Provide the (X, Y) coordinate of the cell's center where the given text is located.  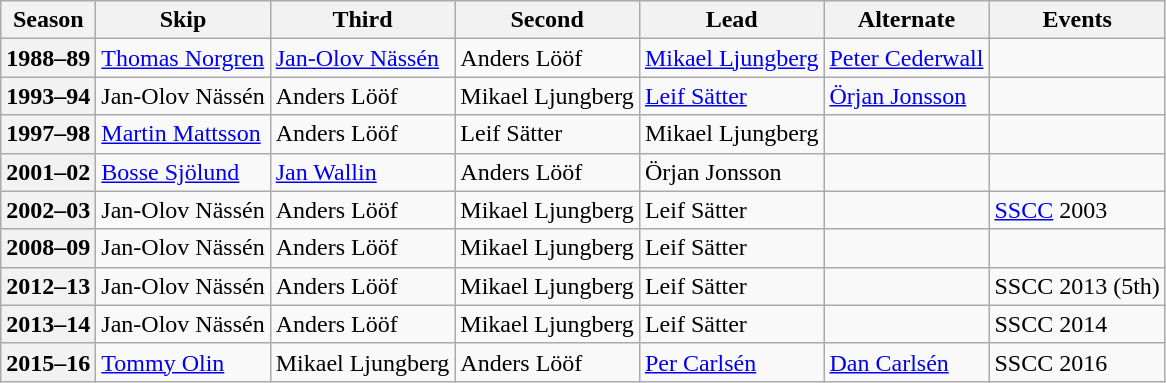
Dan Carlsén (906, 362)
Thomas Norgren (183, 58)
2012–13 (48, 286)
Lead (732, 20)
2015–16 (48, 362)
SSCC 2003 (1077, 210)
Peter Cederwall (906, 58)
Skip (183, 20)
Third (362, 20)
SSCC 2013 (5th) (1077, 286)
Bosse Sjölund (183, 172)
2013–14 (48, 324)
Martin Mattsson (183, 134)
Jan Wallin (362, 172)
Per Carlsén (732, 362)
1993–94 (48, 96)
2008–09 (48, 248)
1988–89 (48, 58)
Season (48, 20)
SSCC 2014 (1077, 324)
Events (1077, 20)
Tommy Olin (183, 362)
SSCC 2016 (1077, 362)
1997–98 (48, 134)
Second (548, 20)
Alternate (906, 20)
2001–02 (48, 172)
2002–03 (48, 210)
